Search for the cell housing the specified text and yield its (X, Y) center coordinate. 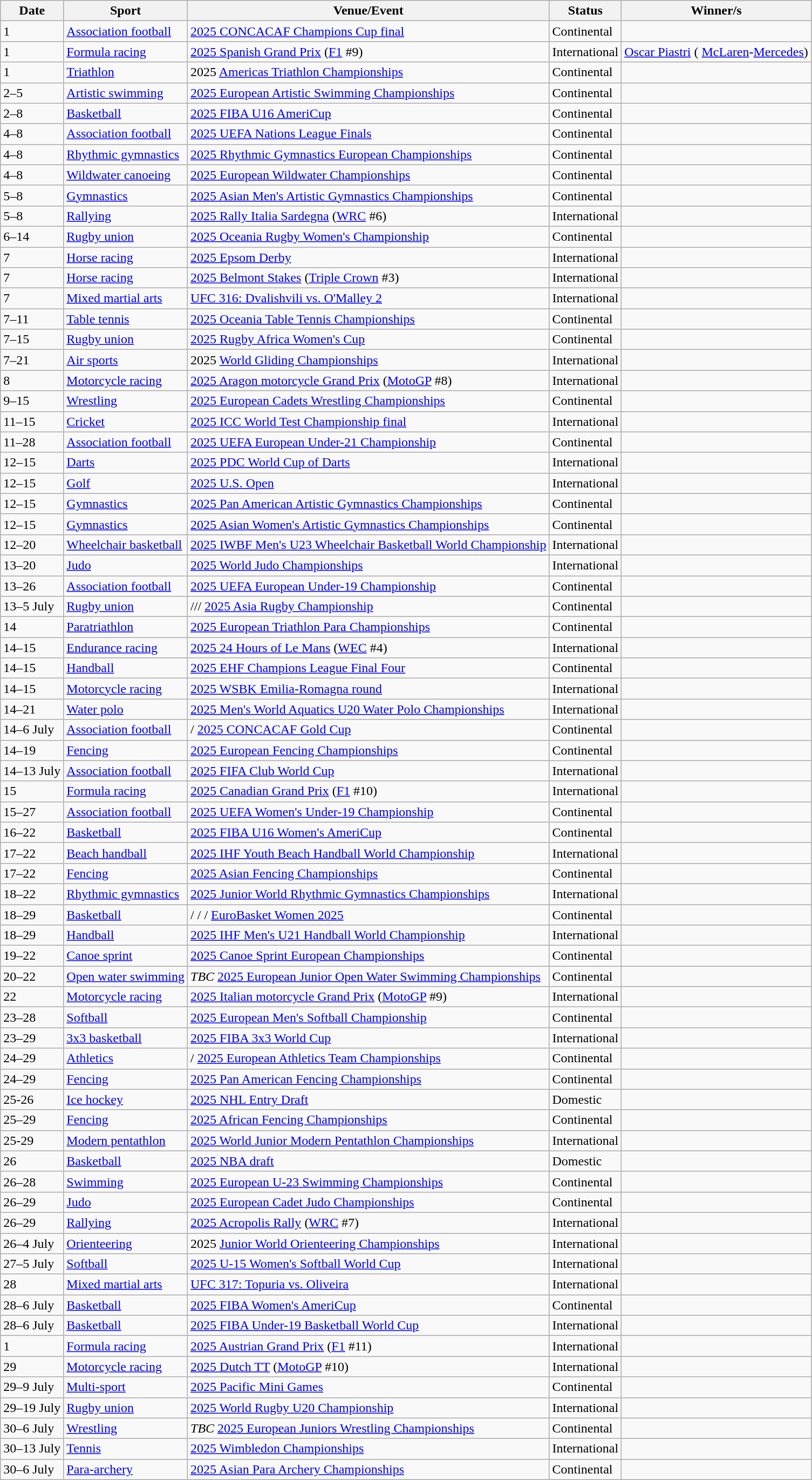
16–22 (32, 832)
Wheelchair basketball (126, 545)
23–29 (32, 1038)
2025 24 Hours of Le Mans (WEC #4) (369, 648)
Para-archery (126, 1469)
Water polo (126, 709)
2–8 (32, 113)
Cricket (126, 422)
2025 World Junior Modern Pentathlon Championships (369, 1140)
18–22 (32, 894)
2025 Junior World Orienteering Championships (369, 1243)
25-26 (32, 1099)
13–5 July (32, 607)
2025 Asian Men's Artistic Gymnastics Championships (369, 195)
26–28 (32, 1182)
2025 FIBA U16 AmeriCup (369, 113)
Athletics (126, 1058)
2025 European Artistic Swimming Championships (369, 93)
14–6 July (32, 730)
2025 NHL Entry Draft (369, 1099)
2025 Epsom Derby (369, 257)
2025 UEFA European Under-21 Championship (369, 442)
2025 Dutch TT (MotoGP #10) (369, 1367)
7–21 (32, 360)
2025 European Cadets Wrestling Championships (369, 401)
2025 World Rugby U20 Championship (369, 1408)
12–20 (32, 545)
Sport (126, 11)
23–28 (32, 1017)
2025 European Wildwater Championships (369, 175)
/ 2025 CONCACAF Gold Cup (369, 730)
2025 FIBA U16 Women's AmeriCup (369, 832)
2025 WSBK Emilia-Romagna round (369, 689)
2025 World Gliding Championships (369, 360)
27–5 July (32, 1264)
Venue/Event (369, 11)
2025 Acropolis Rally (WRC #7) (369, 1223)
13–26 (32, 586)
/ / / EuroBasket Women 2025 (369, 915)
29–9 July (32, 1387)
25–29 (32, 1120)
Tennis (126, 1449)
2025 IHF Youth Beach Handball World Championship (369, 853)
Table tennis (126, 319)
Orienteering (126, 1243)
2025 EHF Champions League Final Four (369, 668)
9–15 (32, 401)
14–19 (32, 750)
TBC 2025 European Juniors Wrestling Championships (369, 1428)
Oscar Piastri ( McLaren-Mercedes) (717, 52)
2025 FIFA Club World Cup (369, 771)
22 (32, 997)
2025 IHF Men's U21 Handball World Championship (369, 935)
2025 Rugby Africa Women's Cup (369, 340)
Modern pentathlon (126, 1140)
/ 2025 European Athletics Team Championships (369, 1058)
Darts (126, 463)
30–13 July (32, 1449)
Status (585, 11)
11–15 (32, 422)
2025 Pan American Fencing Championships (369, 1079)
2025 European Triathlon Para Championships (369, 627)
2025 PDC World Cup of Darts (369, 463)
2025 FIBA Women's AmeriCup (369, 1305)
Triathlon (126, 72)
2025 Aragon motorcycle Grand Prix (MotoGP #8) (369, 381)
25-29 (32, 1140)
29–19 July (32, 1408)
26 (32, 1161)
2025 European Fencing Championships (369, 750)
28 (32, 1285)
Paratriathlon (126, 627)
Beach handball (126, 853)
Multi-sport (126, 1387)
Endurance racing (126, 648)
8 (32, 381)
2025 Junior World Rhythmic Gymnastics Championships (369, 894)
TBC 2025 European Junior Open Water Swimming Championships (369, 976)
Swimming (126, 1182)
2025 Men's World Aquatics U20 Water Polo Championships (369, 709)
2025 IWBF Men's U23 Wheelchair Basketball World Championship (369, 545)
2025 Pan American Artistic Gymnastics Championships (369, 504)
2025 CONCACAF Champions Cup final (369, 31)
2025 Canoe Sprint European Championships (369, 956)
2025 UEFA European Under-19 Championship (369, 586)
Artistic swimming (126, 93)
Open water swimming (126, 976)
UFC 317: Topuria vs. Oliveira (369, 1285)
2025 Wimbledon Championships (369, 1449)
14–13 July (32, 771)
2025 FIBA 3x3 World Cup (369, 1038)
15–27 (32, 812)
2025 Belmont Stakes (Triple Crown #3) (369, 278)
/// 2025 Asia Rugby Championship (369, 607)
14 (32, 627)
2025 Asian Para Archery Championships (369, 1469)
Canoe sprint (126, 956)
2025 African Fencing Championships (369, 1120)
13–20 (32, 565)
20–22 (32, 976)
2025 European U-23 Swimming Championships (369, 1182)
29 (32, 1367)
2025 UEFA Nations League Finals (369, 134)
26–4 July (32, 1243)
2025 Asian Women's Artistic Gymnastics Championships (369, 524)
Air sports (126, 360)
2025 NBA draft (369, 1161)
2025 European Cadet Judo Championships (369, 1202)
2025 Oceania Rugby Women's Championship (369, 236)
6–14 (32, 236)
2025 Asian Fencing Championships (369, 873)
3x3 basketball (126, 1038)
14–21 (32, 709)
Wildwater canoeing (126, 175)
2025 Austrian Grand Prix (F1 #11) (369, 1346)
19–22 (32, 956)
2025 Rhythmic Gymnastics European Championships (369, 154)
2–5 (32, 93)
2025 Canadian Grand Prix (F1 #10) (369, 791)
2025 Rally Italia Sardegna (WRC #6) (369, 216)
7–11 (32, 319)
2025 Spanish Grand Prix (F1 #9) (369, 52)
15 (32, 791)
Winner/s (717, 11)
2025 UEFA Women's Under-19 Championship (369, 812)
Date (32, 11)
2025 U.S. Open (369, 483)
2025 Pacific Mini Games (369, 1387)
2025 World Judo Championships (369, 565)
UFC 316: Dvalishvili vs. O'Malley 2 (369, 298)
2025 ICC World Test Championship final (369, 422)
11–28 (32, 442)
Golf (126, 483)
2025 Oceania Table Tennis Championships (369, 319)
2025 U-15 Women's Softball World Cup (369, 1264)
Ice hockey (126, 1099)
2025 European Men's Softball Championship (369, 1017)
2025 FIBA Under-19 Basketball World Cup (369, 1326)
2025 Americas Triathlon Championships (369, 72)
2025 Italian motorcycle Grand Prix (MotoGP #9) (369, 997)
7–15 (32, 340)
